Provide the (x, y) coordinate of the cell's center where the given text is located.  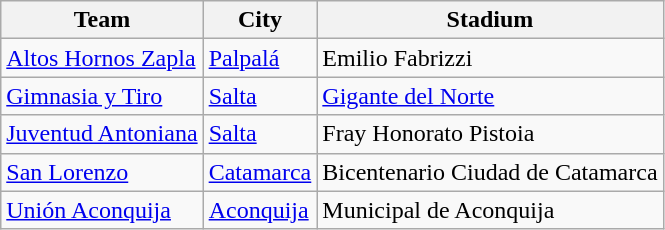
Gimnasia y Tiro (102, 96)
Stadium (490, 20)
San Lorenzo (102, 172)
Altos Hornos Zapla (102, 58)
Emilio Fabrizzi (490, 58)
Catamarca (260, 172)
Juventud Antoniana (102, 134)
Palpalá (260, 58)
Aconquija (260, 210)
Gigante del Norte (490, 96)
Fray Honorato Pistoia (490, 134)
Team (102, 20)
City (260, 20)
Unión Aconquija (102, 210)
Municipal de Aconquija (490, 210)
Bicentenario Ciudad de Catamarca (490, 172)
